Provide the (X, Y) coordinate of the cell's center where the given text is located.  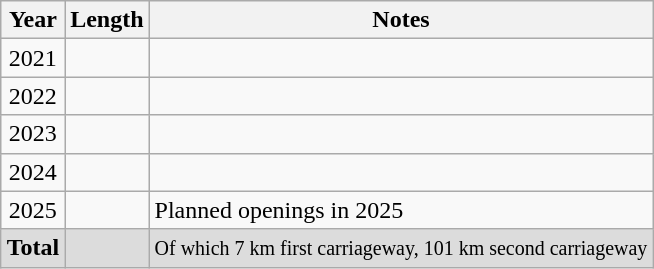
2024 (33, 172)
Notes (401, 20)
Of which 7 km first carriageway, 101 km second carriageway (401, 248)
2025 (33, 210)
2023 (33, 134)
Length (107, 20)
Planned openings in 2025 (401, 210)
Year (33, 20)
Total (33, 248)
2022 (33, 96)
2021 (33, 58)
